Capture the cell that displays the provided text and extract its [X, Y] central coordinate. 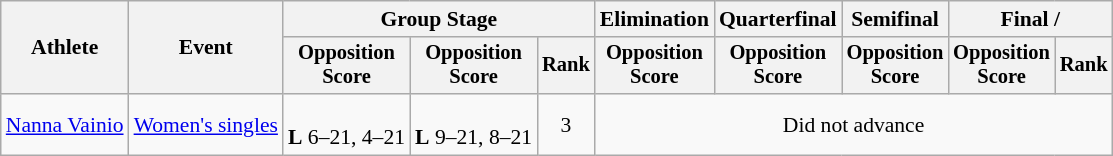
Semifinal [896, 19]
Group Stage [439, 19]
L 6–21, 4–21 [346, 124]
Nanna Vainio [65, 124]
Final / [1030, 19]
3 [566, 124]
Women's singles [206, 124]
Quarterfinal [778, 19]
Athlete [65, 48]
Event [206, 48]
Did not advance [854, 124]
L 9–21, 8–21 [474, 124]
Elimination [654, 19]
